For the text-containing cell, return its midpoint in [x, y] coordinate format. 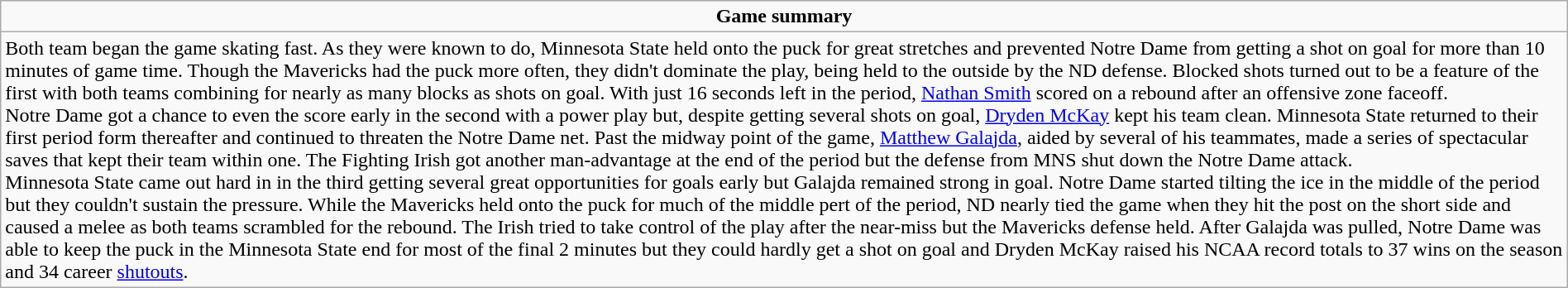
Game summary [784, 17]
